Output the (x, y) coordinate of the center of the cell containing the given text.  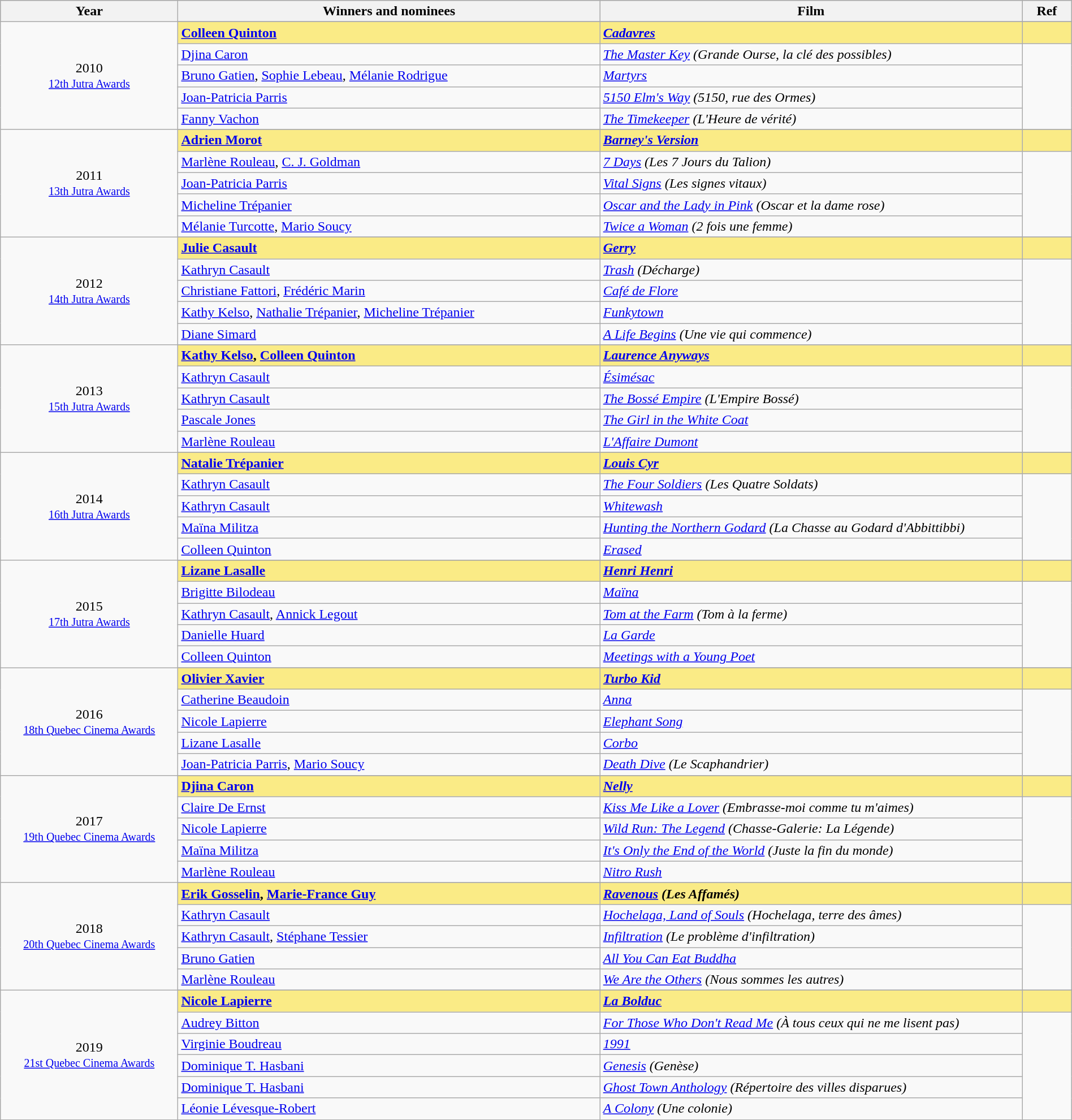
Corbo (811, 743)
Natalie Trépanier (389, 463)
Anna (811, 700)
Tom at the Farm (Tom à la ferme) (811, 613)
Henri Henri (811, 570)
Kathryn Casault, Annick Legout (389, 613)
Claire De Ernst (389, 807)
Danielle Huard (389, 635)
Kathryn Casault, Stéphane Tessier (389, 936)
Meetings with a Young Poet (811, 657)
7 Days (Les 7 Jours du Talion) (811, 162)
2016 18th Quebec Cinema Awards (89, 721)
We Are the Others (Nous sommes les autres) (811, 980)
Kathy Kelso, Colleen Quinton (389, 356)
Film (811, 11)
It's Only the End of the World (Juste la fin du monde) (811, 850)
Ésimésac (811, 377)
Ravenous (Les Affamés) (811, 893)
Gerry (811, 248)
Brigitte Bilodeau (389, 592)
Vital Signs (Les signes vitaux) (811, 183)
Julie Casault (389, 248)
Léonie Lévesque-Robert (389, 1109)
2011 13th Jutra Awards (89, 183)
Christiane Fattori, Frédéric Marin (389, 291)
2014 16th Jutra Awards (89, 506)
The Master Key (Grande Ourse, la clé des possibles) (811, 54)
The Bossé Empire (L'Empire Bossé) (811, 399)
Turbo Kid (811, 678)
Café de Flore (811, 291)
La Garde (811, 635)
Micheline Trépanier (389, 205)
Marlène Rouleau, C. J. Goldman (389, 162)
2017 19th Quebec Cinema Awards (89, 829)
All You Can Eat Buddha (811, 958)
A Life Begins (Une vie qui commence) (811, 334)
Death Dive (Le Scaphandrier) (811, 764)
Pascale Jones (389, 420)
Adrien Morot (389, 140)
Hunting the Northern Godard (La Chasse au Godard d'Abbittibbi) (811, 527)
Nitro Rush (811, 872)
The Girl in the White Coat (811, 420)
5150 Elm's Way (5150, rue des Ormes) (811, 97)
Bruno Gatien, Sophie Lebeau, Mélanie Rodrigue (389, 76)
2015 17th Jutra Awards (89, 613)
Funkytown (811, 313)
Nelly (811, 786)
Infiltration (Le problème d'infiltration) (811, 936)
Barney's Version (811, 140)
Winners and nominees (389, 11)
2019 21st Quebec Cinema Awards (89, 1055)
Joan-Patricia Parris, Mario Soucy (389, 764)
La Bolduc (811, 1001)
2012 14th Jutra Awards (89, 291)
Erik Gosselin, Marie-France Guy (389, 893)
Cadavres (811, 33)
Ref (1047, 11)
Virginie Boudreau (389, 1044)
Laurence Anyways (811, 356)
Kathy Kelso, Nathalie Trépanier, Micheline Trépanier (389, 313)
Catherine Beaudoin (389, 700)
A Colony (Une colonie) (811, 1109)
Audrey Bitton (389, 1023)
Year (89, 11)
Mélanie Turcotte, Mario Soucy (389, 226)
Martyrs (811, 76)
Trash (Décharge) (811, 270)
Oscar and the Lady in Pink (Oscar et la dame rose) (811, 205)
Wild Run: The Legend (Chasse-Galerie: La Légende) (811, 829)
Whitewash (811, 506)
Ghost Town Anthology (Répertoire des villes disparues) (811, 1087)
1991 (811, 1044)
L'Affaire Dumont (811, 442)
For Those Who Don't Read Me (À tous ceux qui ne me lisent pas) (811, 1023)
Louis Cyr (811, 463)
Erased (811, 549)
Diane Simard (389, 334)
Genesis (Genèse) (811, 1066)
2010 12th Jutra Awards (89, 76)
Fanny Vachon (389, 119)
The Four Soldiers (Les Quatre Soldats) (811, 485)
Twice a Woman (2 fois une femme) (811, 226)
Kiss Me Like a Lover (Embrasse-moi comme tu m'aimes) (811, 807)
Hochelaga, Land of Souls (Hochelaga, terre des âmes) (811, 915)
Maïna (811, 592)
2018 20th Quebec Cinema Awards (89, 936)
Bruno Gatien (389, 958)
The Timekeeper (L'Heure de vérité) (811, 119)
Olivier Xavier (389, 678)
Elephant Song (811, 721)
2013 15th Jutra Awards (89, 399)
